Capture the cell that displays the provided text and extract its [X, Y] central coordinate. 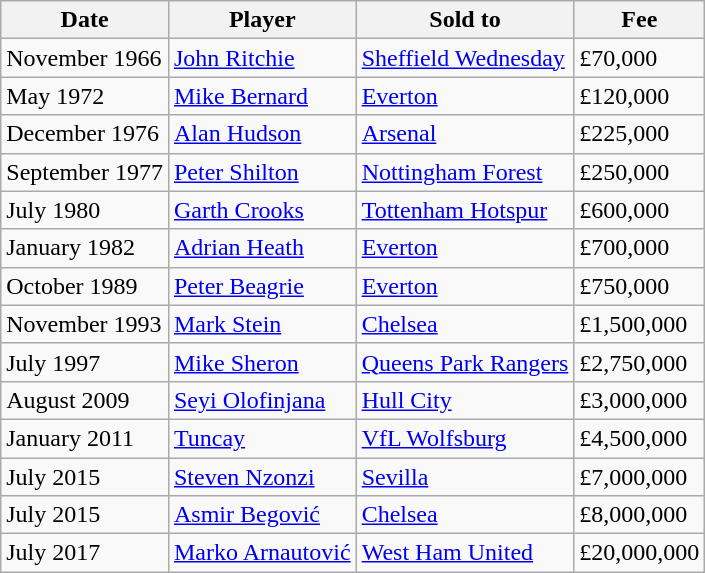
October 1989 [85, 286]
£7,000,000 [640, 477]
December 1976 [85, 134]
November 1966 [85, 58]
January 1982 [85, 248]
John Ritchie [262, 58]
Mike Sheron [262, 362]
£4,500,000 [640, 438]
£3,000,000 [640, 400]
Alan Hudson [262, 134]
May 1972 [85, 96]
July 1980 [85, 210]
Peter Shilton [262, 172]
Mike Bernard [262, 96]
Player [262, 20]
Marko Arnautović [262, 553]
Sold to [465, 20]
Tottenham Hotspur [465, 210]
Tuncay [262, 438]
West Ham United [465, 553]
£20,000,000 [640, 553]
Adrian Heath [262, 248]
Sevilla [465, 477]
Hull City [465, 400]
August 2009 [85, 400]
Mark Stein [262, 324]
Asmir Begović [262, 515]
£250,000 [640, 172]
Peter Beagrie [262, 286]
July 1997 [85, 362]
VfL Wolfsburg [465, 438]
July 2017 [85, 553]
Fee [640, 20]
£70,000 [640, 58]
Seyi Olofinjana [262, 400]
£2,750,000 [640, 362]
Sheffield Wednesday [465, 58]
£1,500,000 [640, 324]
£750,000 [640, 286]
Steven Nzonzi [262, 477]
£120,000 [640, 96]
Garth Crooks [262, 210]
Queens Park Rangers [465, 362]
£700,000 [640, 248]
£8,000,000 [640, 515]
£225,000 [640, 134]
Arsenal [465, 134]
£600,000 [640, 210]
September 1977 [85, 172]
January 2011 [85, 438]
November 1993 [85, 324]
Nottingham Forest [465, 172]
Date [85, 20]
